Detect which cell encompasses the target text, then output its [X, Y] center coordinate. 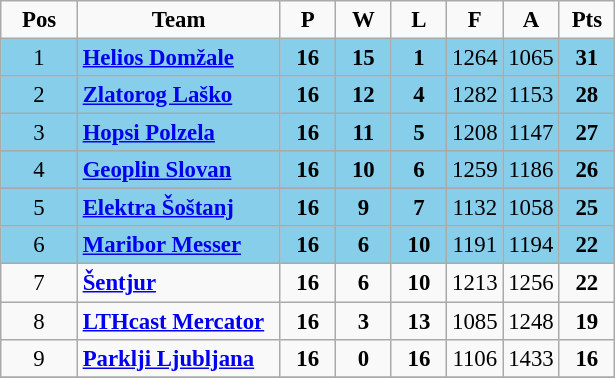
Elektra Šoštanj [178, 208]
1147 [531, 133]
0 [364, 358]
L [419, 20]
28 [587, 95]
1153 [531, 95]
Team [178, 20]
31 [587, 58]
Parklji Ljubljana [178, 358]
LTHcast Mercator [178, 321]
1433 [531, 358]
Šentjur [178, 283]
13 [419, 321]
Pos [40, 20]
Maribor Messer [178, 245]
A [531, 20]
1085 [475, 321]
Zlatorog Laško [178, 95]
25 [587, 208]
19 [587, 321]
1194 [531, 245]
12 [364, 95]
2 [40, 95]
1213 [475, 283]
1191 [475, 245]
Pts [587, 20]
26 [587, 170]
Geoplin Slovan [178, 170]
1248 [531, 321]
1186 [531, 170]
1106 [475, 358]
1259 [475, 170]
1208 [475, 133]
P [308, 20]
1282 [475, 95]
Helios Domžale [178, 58]
1132 [475, 208]
1065 [531, 58]
F [475, 20]
15 [364, 58]
Hopsi Polzela [178, 133]
8 [40, 321]
1264 [475, 58]
1058 [531, 208]
11 [364, 133]
27 [587, 133]
W [364, 20]
1256 [531, 283]
